Find where the given text appears and provide that cell's center as [x, y] coordinate. 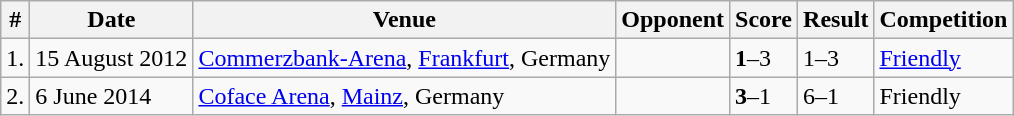
Competition [944, 20]
Result [836, 20]
15 August 2012 [112, 58]
Venue [404, 20]
3–1 [764, 96]
Date [112, 20]
6–1 [836, 96]
Coface Arena, Mainz, Germany [404, 96]
6 June 2014 [112, 96]
1. [16, 58]
Opponent [673, 20]
2. [16, 96]
Commerzbank-Arena, Frankfurt, Germany [404, 58]
# [16, 20]
Score [764, 20]
